Provide the [x, y] coordinate of the cell's center where the given text is located.  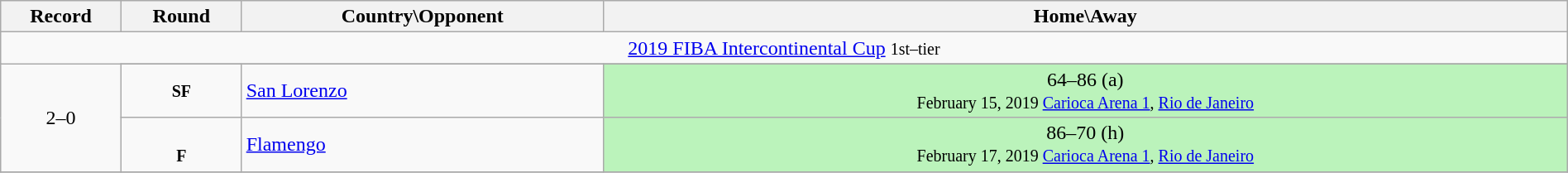
64–86 (a) February 15, 2019 Carioca Arena 1, Rio de Janeiro [1085, 91]
Flamengo [422, 144]
San Lorenzo [422, 91]
F [181, 144]
Round [181, 17]
86–70 (h) February 17, 2019 Carioca Arena 1, Rio de Janeiro [1085, 144]
Country\Opponent [422, 17]
Record [61, 17]
2–0 [61, 118]
2019 FIBA Intercontinental Cup 1st–tier [784, 48]
Home\Away [1085, 17]
SF [181, 91]
